Pinpoint the cell where the given text exists, returning its (x, y) midpoint coordinate. 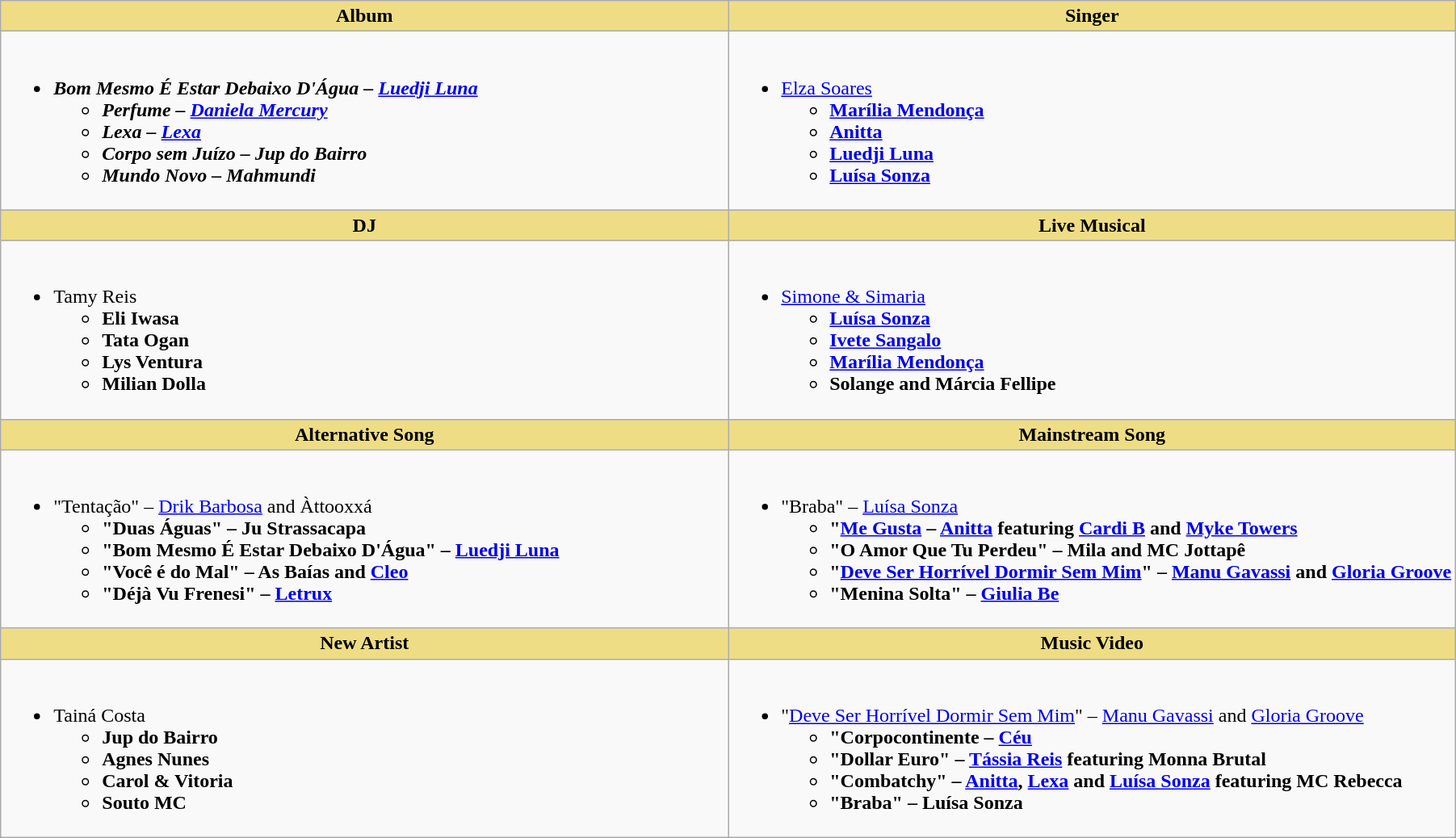
DJ (365, 225)
Bom Mesmo É Estar Debaixo D'Água – Luedji LunaPerfume – Daniela MercuryLexa – LexaCorpo sem Juízo – Jup do BairroMundo Novo – Mahmundi (365, 121)
Album (365, 16)
Singer (1092, 16)
Alternative Song (365, 434)
Mainstream Song (1092, 434)
Tainá CostaJup do BairroAgnes NunesCarol & VitoriaSouto MC (365, 748)
Live Musical (1092, 225)
Simone & SimariaLuísa SonzaIvete SangaloMarília MendonçaSolange and Márcia Fellipe (1092, 329)
New Artist (365, 643)
Music Video (1092, 643)
Tamy ReisEli IwasaTata OganLys VenturaMilian Dolla (365, 329)
Elza SoaresMarília MendonçaAnittaLuedji LunaLuísa Sonza (1092, 121)
